Detect which cell encompasses the target text, then output its [X, Y] center coordinate. 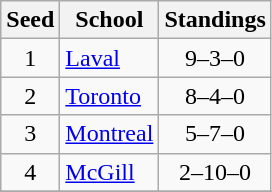
Montreal [110, 134]
5–7–0 [215, 134]
4 [30, 172]
1 [30, 58]
Standings [215, 20]
3 [30, 134]
McGill [110, 172]
Seed [30, 20]
Toronto [110, 96]
8–4–0 [215, 96]
School [110, 20]
9–3–0 [215, 58]
2 [30, 96]
Laval [110, 58]
2–10–0 [215, 172]
